Search for the cell housing the specified text and yield its (x, y) center coordinate. 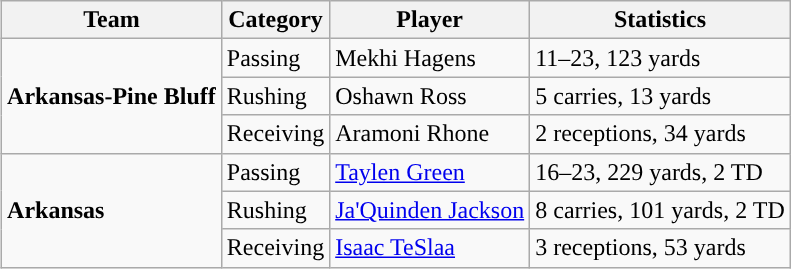
3 receptions, 53 yards (660, 248)
Player (430, 20)
Statistics (660, 20)
Mekhi Hagens (430, 58)
Ja'Quinden Jackson (430, 210)
16–23, 229 yards, 2 TD (660, 172)
Isaac TeSlaa (430, 248)
Taylen Green (430, 172)
Oshawn Ross (430, 96)
11–23, 123 yards (660, 58)
8 carries, 101 yards, 2 TD (660, 210)
5 carries, 13 yards (660, 96)
Arkansas (112, 210)
Category (275, 20)
Team (112, 20)
Aramoni Rhone (430, 134)
Arkansas-Pine Bluff (112, 96)
2 receptions, 34 yards (660, 134)
